For the text-containing cell, return its midpoint in [x, y] coordinate format. 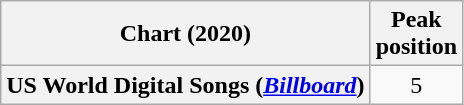
Peakposition [416, 34]
Chart (2020) [186, 34]
5 [416, 85]
US World Digital Songs (Billboard) [186, 85]
